Provide the (x, y) coordinate of the cell's center where the given text is located.  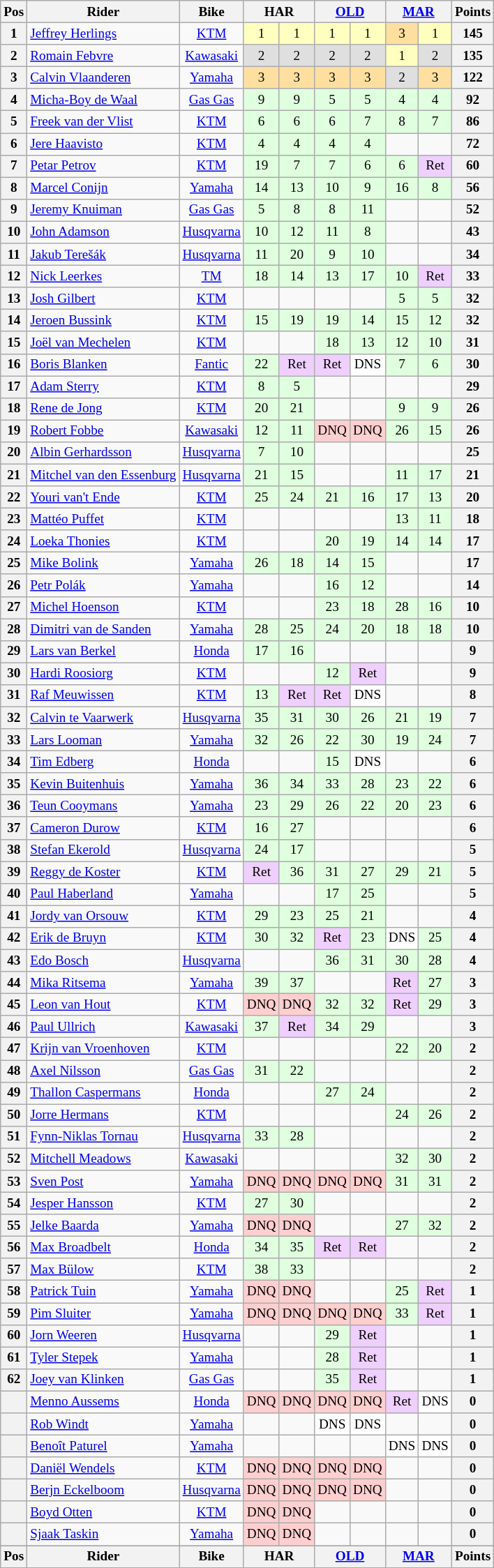
Lars Looman (103, 740)
Josh Gilbert (103, 299)
Cameron Durow (103, 828)
Mike Bolink (103, 564)
Lars van Berkel (103, 651)
45 (14, 1004)
Sven Post (103, 1182)
Jelke Baarda (103, 1226)
48 (14, 1071)
Robert Fobbe (103, 431)
Jakub Terešák (103, 255)
Benoît Paturel (103, 1446)
55 (14, 1226)
Boris Blanken (103, 365)
Kevin Buitenhuis (103, 784)
Freek van der Vlist (103, 122)
44 (14, 983)
53 (14, 1182)
Patrick Tuin (103, 1292)
Tyler Stepek (103, 1358)
Rob Windt (103, 1424)
Axel Nilsson (103, 1071)
Leon van Hout (103, 1004)
Marcel Conijn (103, 188)
46 (14, 1027)
Krijn van Vroenhoven (103, 1049)
Nick Leerkes (103, 276)
Loeka Thonies (103, 541)
Teun Cooymans (103, 806)
Jeremy Knuiman (103, 210)
Micha-Boy de Waal (103, 100)
59 (14, 1313)
41 (14, 917)
Fantic (211, 365)
40 (14, 894)
135 (472, 56)
Joël van Mechelen (103, 342)
Reggy de Koster (103, 873)
Rene de Jong (103, 409)
54 (14, 1203)
Youri van't Ende (103, 497)
Sjaak Taskin (103, 1535)
Stefan Ekerold (103, 850)
Edo Bosch (103, 960)
61 (14, 1358)
TM (211, 276)
Paul Ullrich (103, 1027)
Mitchel van den Essenburg (103, 475)
Jeffrey Herlings (103, 33)
Mitchell Meadows (103, 1159)
Tim Edberg (103, 762)
Jeroen Bussink (103, 321)
Adam Sterry (103, 386)
72 (472, 144)
42 (14, 938)
Petar Petrov (103, 166)
Jordy van Orsouw (103, 917)
Joey van Klinken (103, 1380)
Max Bülow (103, 1269)
92 (472, 100)
Max Broadbelt (103, 1247)
Berjn Eckelboom (103, 1490)
Petr Polák (103, 585)
Romain Febvre (103, 56)
Mika Ritsema (103, 983)
Erik de Bruyn (103, 938)
Albin Gerhardsson (103, 453)
Paul Haberland (103, 894)
Mattéo Puffet (103, 519)
Boyd Otten (103, 1512)
49 (14, 1093)
Pim Sluiter (103, 1313)
Daniël Wendels (103, 1468)
Michel Hoenson (103, 608)
Jere Haavisto (103, 144)
Thallon Caspermans (103, 1093)
Menno Aussems (103, 1402)
Fynn-Niklas Tornau (103, 1137)
Hardi Roosiorg (103, 674)
Raf Meuwissen (103, 695)
51 (14, 1137)
John Adamson (103, 232)
57 (14, 1269)
62 (14, 1380)
47 (14, 1049)
Dimitri van de Sanden (103, 629)
Jorn Weeren (103, 1336)
Jorre Hermans (103, 1115)
Calvin Vlaanderen (103, 77)
Calvin te Vaarwerk (103, 718)
Jesper Hansson (103, 1203)
122 (472, 77)
86 (472, 122)
58 (14, 1292)
50 (14, 1115)
145 (472, 33)
